Determine the (X, Y) coordinate at the center of the cell enclosing the given text.  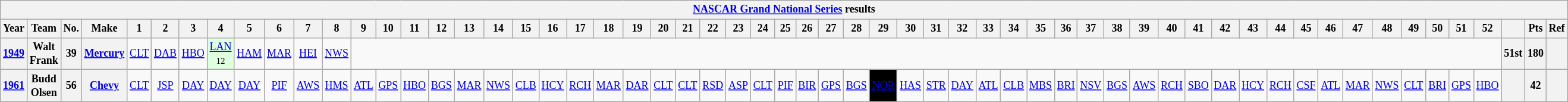
26 (807, 29)
52 (1488, 29)
22 (713, 29)
13 (469, 29)
32 (962, 29)
12 (441, 29)
18 (609, 29)
NASCAR Grand National Series results (784, 10)
No. (71, 29)
HMS (337, 86)
Walt Frank (44, 54)
SBO (1198, 86)
38 (1117, 29)
Year (14, 29)
4 (221, 29)
44 (1280, 29)
14 (498, 29)
HAM (250, 54)
HEI (308, 54)
45 (1306, 29)
25 (785, 29)
DAB (165, 54)
HAS (911, 86)
180 (1536, 54)
43 (1253, 29)
ASP (739, 86)
Mercury (104, 54)
JSP (165, 86)
Team (44, 29)
35 (1041, 29)
27 (831, 29)
16 (553, 29)
23 (739, 29)
LAN12 (221, 54)
7 (308, 29)
10 (388, 29)
29 (884, 29)
RSD (713, 86)
19 (637, 29)
47 (1358, 29)
20 (664, 29)
2 (165, 29)
41 (1198, 29)
28 (856, 29)
Chevy (104, 86)
24 (762, 29)
46 (1331, 29)
8 (337, 29)
31 (936, 29)
Make (104, 29)
17 (580, 29)
21 (687, 29)
30 (911, 29)
1 (139, 29)
BIR (807, 86)
MBS (1041, 86)
1961 (14, 86)
15 (526, 29)
40 (1172, 29)
11 (415, 29)
6 (279, 29)
36 (1066, 29)
9 (363, 29)
51 (1462, 29)
Ref (1557, 29)
3 (193, 29)
Pts (1536, 29)
49 (1414, 29)
56 (71, 86)
STR (936, 86)
5 (250, 29)
Budd Olsen (44, 86)
48 (1387, 29)
33 (988, 29)
1949 (14, 54)
NOR (884, 86)
50 (1438, 29)
34 (1014, 29)
CSF (1306, 86)
37 (1091, 29)
NSV (1091, 86)
51st (1513, 54)
